Determine the [x, y] coordinate at the center of the cell enclosing the given text.  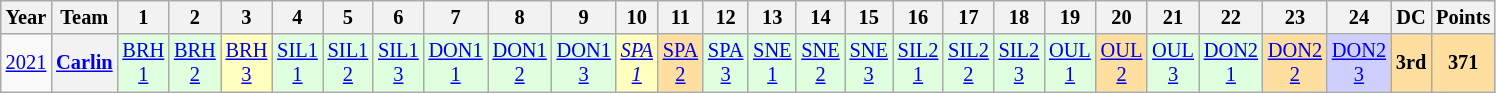
SPA1 [637, 63]
DON21 [1231, 63]
19 [1070, 17]
8 [520, 17]
BRH3 [247, 63]
Points [1463, 17]
BRH1 [143, 63]
371 [1463, 63]
OUL3 [1173, 63]
1 [143, 17]
SIL11 [297, 63]
14 [820, 17]
24 [1359, 17]
9 [584, 17]
BRH2 [195, 63]
OUL1 [1070, 63]
23 [1295, 17]
2 [195, 17]
4 [297, 17]
3rd [1411, 63]
5 [348, 17]
SPA2 [680, 63]
DON13 [584, 63]
7 [456, 17]
2021 [26, 63]
DC [1411, 17]
12 [726, 17]
11 [680, 17]
16 [918, 17]
SNE1 [772, 63]
SNE2 [820, 63]
SPA3 [726, 63]
SIL21 [918, 63]
SIL22 [968, 63]
SIL13 [398, 63]
Team [84, 17]
Carlin [84, 63]
22 [1231, 17]
15 [869, 17]
SIL23 [1019, 63]
10 [637, 17]
20 [1122, 17]
DON23 [1359, 63]
17 [968, 17]
18 [1019, 17]
13 [772, 17]
DON22 [1295, 63]
21 [1173, 17]
6 [398, 17]
3 [247, 17]
Year [26, 17]
DON11 [456, 63]
DON12 [520, 63]
SNE3 [869, 63]
OUL2 [1122, 63]
SIL12 [348, 63]
